Find where the given text appears and provide that cell's center as [x, y] coordinate. 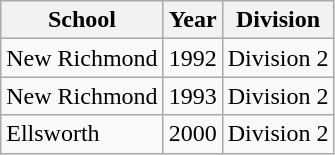
School [82, 20]
1993 [192, 96]
Ellsworth [82, 134]
Year [192, 20]
Division [278, 20]
1992 [192, 58]
2000 [192, 134]
